Find where the given text appears and provide that cell's center as (x, y) coordinate. 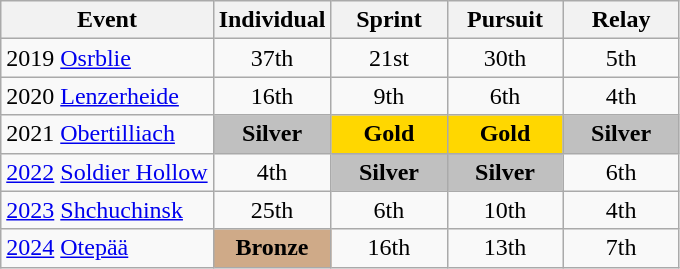
9th (389, 96)
2024 Otepää (107, 248)
Event (107, 20)
7th (621, 248)
2023 Shchuchinsk (107, 210)
2019 Osrblie (107, 58)
2021 Obertilliach (107, 134)
Pursuit (505, 20)
Relay (621, 20)
13th (505, 248)
2022 Soldier Hollow (107, 172)
37th (272, 58)
30th (505, 58)
5th (621, 58)
2020 Lenzerheide (107, 96)
Bronze (272, 248)
21st (389, 58)
25th (272, 210)
10th (505, 210)
Sprint (389, 20)
Individual (272, 20)
